Provide the (x, y) coordinate of the cell's center where the given text is located.  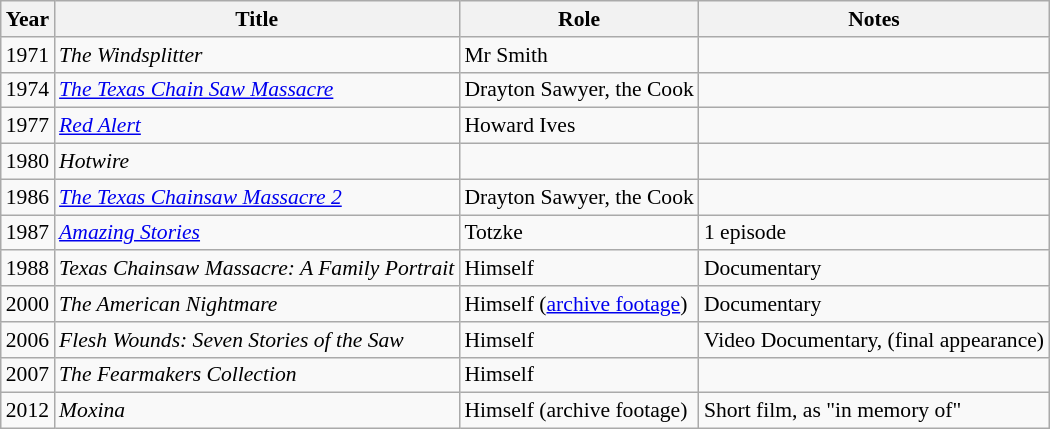
1 episode (874, 233)
The Texas Chain Saw Massacre (256, 90)
Video Documentary, (final appearance) (874, 340)
Moxina (256, 411)
Hotwire (256, 162)
Mr Smith (578, 55)
The Windsplitter (256, 55)
1974 (28, 90)
Flesh Wounds: Seven Stories of the Saw (256, 340)
Red Alert (256, 126)
1971 (28, 55)
Notes (874, 19)
1987 (28, 233)
The American Nightmare (256, 304)
2006 (28, 340)
Short film, as "in memory of" (874, 411)
1977 (28, 126)
Amazing Stories (256, 233)
Howard Ives (578, 126)
2000 (28, 304)
The Texas Chainsaw Massacre 2 (256, 197)
The Fearmakers Collection (256, 375)
1980 (28, 162)
Totzke (578, 233)
2007 (28, 375)
1986 (28, 197)
Role (578, 19)
1988 (28, 269)
2012 (28, 411)
Texas Chainsaw Massacre: A Family Portrait (256, 269)
Title (256, 19)
Year (28, 19)
